Output the [x, y] coordinate of the center of the cell containing the given text.  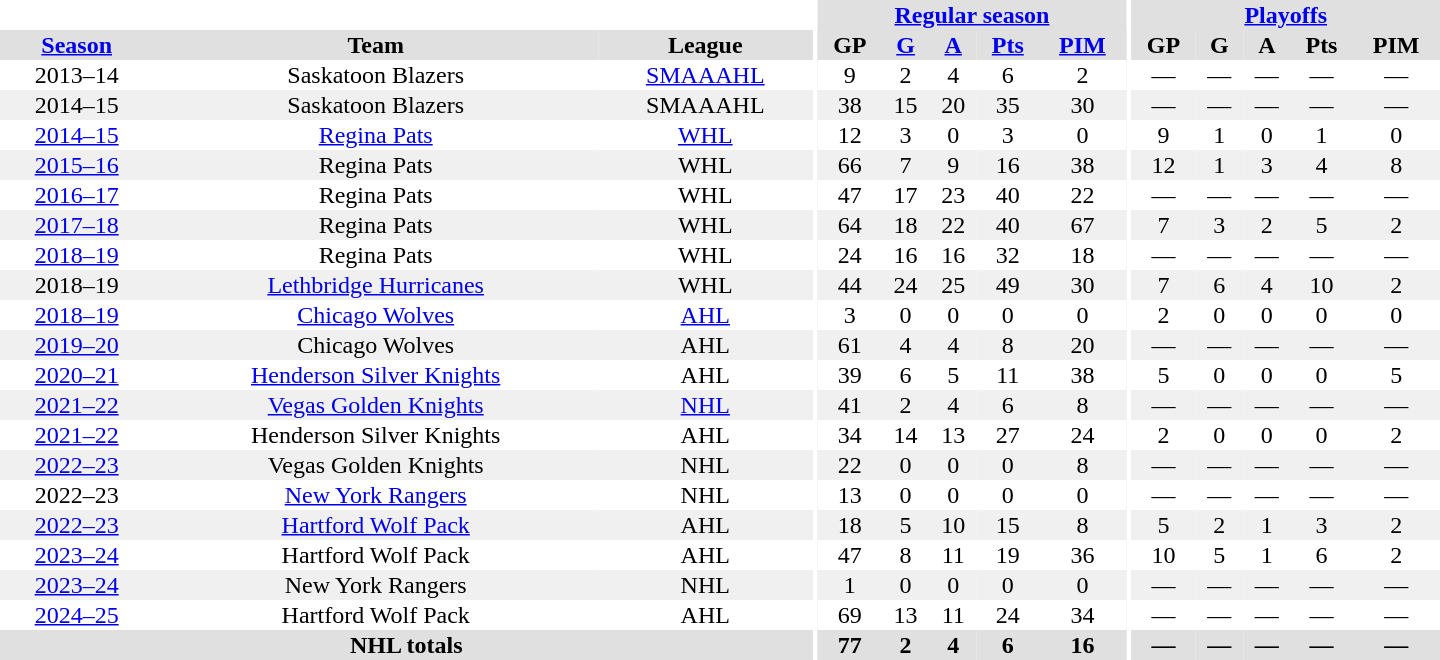
39 [850, 375]
27 [1008, 435]
44 [850, 285]
Team [376, 45]
41 [850, 405]
2016–17 [76, 195]
19 [1008, 555]
64 [850, 225]
Playoffs [1286, 15]
17 [906, 195]
14 [906, 435]
69 [850, 615]
35 [1008, 105]
2015–16 [76, 165]
36 [1083, 555]
2019–20 [76, 345]
NHL totals [406, 645]
League [705, 45]
2013–14 [76, 75]
66 [850, 165]
Season [76, 45]
Lethbridge Hurricanes [376, 285]
32 [1008, 255]
61 [850, 345]
49 [1008, 285]
23 [953, 195]
67 [1083, 225]
77 [850, 645]
2024–25 [76, 615]
25 [953, 285]
2020–21 [76, 375]
Regular season [972, 15]
2017–18 [76, 225]
